Return the [X, Y] coordinate for the center point of the cell that contains the specified text.  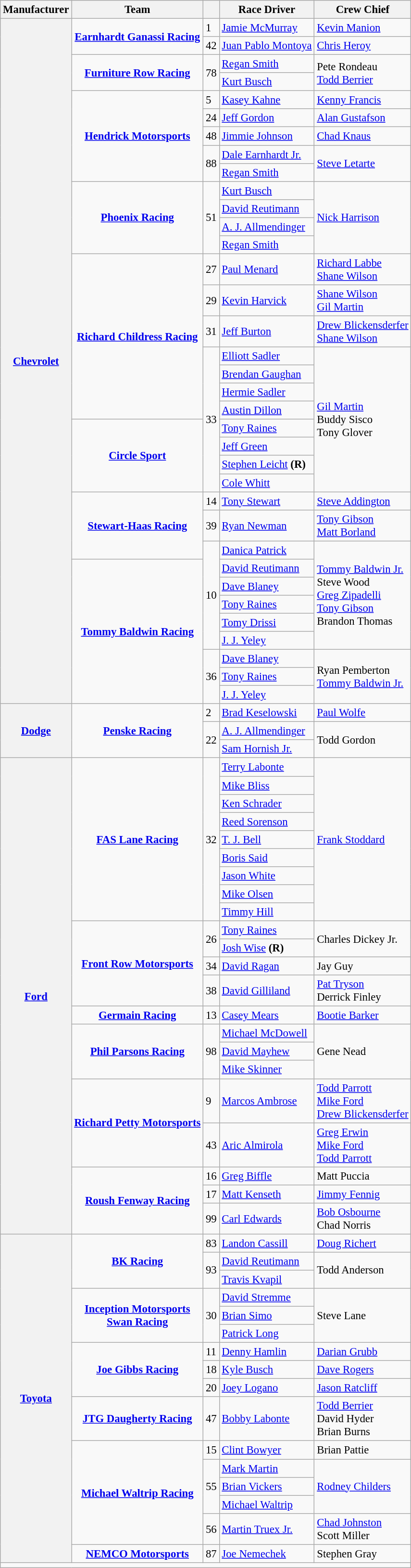
20 [212, 1388]
38 [212, 990]
Earnhardt Ganassi Racing [137, 37]
Timmy Hill [267, 912]
Kenny Francis [362, 100]
Jason Ratcliff [362, 1388]
David Ragan [267, 966]
David Stremme [267, 1298]
Brendan Gaughan [267, 374]
Matt Kenseth [267, 1194]
Greg Biffle [267, 1176]
Inception MotorsportsSwan Racing [137, 1316]
Bobby Labonte [267, 1419]
Paul Menard [267, 270]
Casey Mears [267, 1015]
33 [212, 420]
Ryan Pemberton Tommy Baldwin Jr. [362, 677]
Dale Earnhardt Jr. [267, 154]
Team [137, 10]
98 [212, 1051]
2 [212, 713]
22 [212, 740]
13 [212, 1015]
Penske Racing [137, 731]
Roush Fenway Racing [137, 1200]
Mike Olsen [267, 894]
FAS Lane Racing [137, 839]
Todd Berrier David Hyder Brian Burns [362, 1419]
Elliott Sadler [267, 356]
Steve Letarte [362, 164]
56 [212, 1529]
Nick Harrison [362, 218]
Phil Parsons Racing [137, 1051]
Kevin Harvick [267, 300]
Reed Sorenson [267, 822]
Steve Lane [362, 1316]
Aric Almirola [267, 1145]
Front Row Motorsports [137, 964]
Jimmy Fennig [362, 1194]
93 [212, 1271]
Brian Simo [267, 1316]
Joey Logano [267, 1388]
16 [212, 1176]
Jamie McMurray [267, 28]
Furniture Row Racing [137, 73]
Joe Gibbs Racing [137, 1370]
Crew Chief [362, 10]
Mike Bliss [267, 785]
Jeff Burton [267, 331]
Tommy Baldwin Jr. Steve Wood Greg Zipadelli Tony Gibson Brandon Thomas [362, 595]
Kyle Busch [267, 1370]
Chris Heroy [362, 46]
Shane Wilson Gil Martin [362, 300]
9 [212, 1101]
24 [212, 118]
Martin Truex Jr. [267, 1529]
17 [212, 1194]
51 [212, 218]
Stephen Leicht (R) [267, 465]
Mike Skinner [267, 1070]
Brian Vickers [267, 1486]
Patrick Long [267, 1334]
Stewart-Haas Racing [137, 526]
David Gilliland [267, 990]
42 [212, 46]
Denny Hamlin [267, 1352]
Marcos Ambrose [267, 1101]
26 [212, 938]
Matt Puccia [362, 1176]
Dodge [36, 731]
Tomy Drissi [267, 622]
Kasey Kahne [267, 100]
78 [212, 73]
Hermie Sadler [267, 392]
Chevrolet [36, 361]
Gene Nead [362, 1051]
Joe Nemechek [267, 1554]
Tommy Baldwin Racing [137, 631]
10 [212, 595]
Clint Bowyer [267, 1450]
Frank Stoddard [362, 839]
Dave Rogers [362, 1370]
Bootie Barker [362, 1015]
Chad Johnston Scott Miller [362, 1529]
Drew Blickensderfer Shane Wilson [362, 331]
Jimmie Johnson [267, 136]
Boris Said [267, 858]
Michael McDowell [267, 1033]
Steve Addington [362, 501]
Rodney Childers [362, 1486]
Chad Knaus [362, 136]
JTG Daugherty Racing [137, 1419]
Darian Grubb [362, 1352]
Stephen Gray [362, 1554]
5 [212, 100]
Todd Anderson [362, 1271]
Ryan Newman [267, 526]
18 [212, 1370]
88 [212, 164]
Michael Waltrip Racing [137, 1493]
Landon Cassill [267, 1243]
Mark Martin [267, 1468]
Jay Guy [362, 966]
Brian Pattie [362, 1450]
Manufacturer [36, 10]
Terry Labonte [267, 767]
27 [212, 270]
Richard Childress Racing [137, 336]
48 [212, 136]
Bob Osbourne Chad Norris [362, 1219]
Jeff Gordon [267, 118]
Toyota [36, 1398]
Hendrick Motorsports [137, 136]
T. J. Bell [267, 839]
83 [212, 1243]
32 [212, 839]
15 [212, 1450]
Juan Pablo Montoya [267, 46]
Gil Martin Buddy Sisco Tony Glover [362, 420]
47 [212, 1419]
Austin Dillon [267, 411]
NEMCO Motorsports [137, 1554]
Richard Petty Motorsports [137, 1122]
Carl Edwards [267, 1219]
Pete Rondeau Todd Berrier [362, 73]
Richard Labbe Shane Wilson [362, 270]
31 [212, 331]
Charles Dickey Jr. [362, 938]
99 [212, 1219]
30 [212, 1316]
55 [212, 1486]
Cole Whitt [267, 483]
34 [212, 966]
Ken Schrader [267, 803]
Ford [36, 996]
Paul Wolfe [362, 713]
Tony GibsonMatt Borland [362, 526]
39 [212, 526]
Tony Stewart [267, 501]
11 [212, 1352]
Race Driver [267, 10]
Sam Hornish Jr. [267, 749]
David Mayhew [267, 1052]
Pat Tryson Derrick Finley [362, 990]
Michael Waltrip [267, 1504]
Todd Parrott Mike Ford Drew Blickensderfer [362, 1101]
Josh Wise (R) [267, 948]
Kevin Manion [362, 28]
Germain Racing [137, 1015]
29 [212, 300]
Alan Gustafson [362, 118]
87 [212, 1554]
36 [212, 677]
Danica Patrick [267, 550]
Todd Gordon [362, 740]
BK Racing [137, 1261]
Jeff Green [267, 447]
Jason White [267, 876]
43 [212, 1145]
Doug Richert [362, 1243]
Travis Kvapil [267, 1279]
Brad Keselowski [267, 713]
1 [212, 28]
Greg Erwin Mike Ford Todd Parrott [362, 1145]
Phoenix Racing [137, 218]
14 [212, 501]
Circle Sport [137, 455]
